Return the [x, y] coordinate for the center point of the cell that contains the specified text.  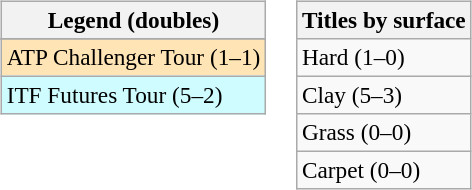
ITF Futures Tour (5–2) [133, 95]
Legend (doubles) [133, 20]
Titles by surface [384, 20]
Hard (1–0) [384, 57]
ATP Challenger Tour (1–1) [133, 57]
Grass (0–0) [384, 133]
Clay (5–3) [384, 95]
Carpet (0–0) [384, 171]
